Return (X, Y) of the center of cell containing provided text 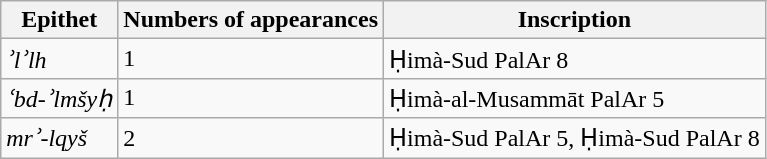
ʾlʾlh (60, 59)
Numbers of appearances (251, 20)
ʿbd-ʾlmšyḥ (60, 98)
mrʾ-lqyš (60, 138)
2 (251, 138)
Inscription (575, 20)
Ḥimà-al-Musammāt PalAr 5 (575, 98)
Epithet (60, 20)
Ḥimà-Sud PalAr 8 (575, 59)
Ḥimà-Sud PalAr 5, Ḥimà-Sud PalAr 8 (575, 138)
